Determine the [x, y] coordinate at the center of the cell enclosing the given text.  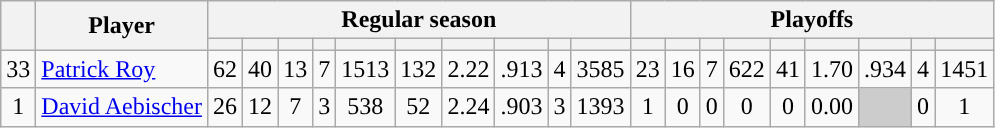
16 [682, 69]
.903 [522, 107]
3585 [600, 69]
622 [746, 69]
33 [18, 69]
1.70 [832, 69]
12 [260, 107]
Regular season [418, 20]
2.22 [468, 69]
40 [260, 69]
David Aebischer [122, 107]
13 [296, 69]
0.00 [832, 107]
Player [122, 26]
.913 [522, 69]
Patrick Roy [122, 69]
41 [788, 69]
1393 [600, 107]
26 [224, 107]
2.24 [468, 107]
1513 [366, 69]
52 [418, 107]
1451 [964, 69]
Playoffs [812, 20]
23 [648, 69]
.934 [884, 69]
62 [224, 69]
538 [366, 107]
132 [418, 69]
